Scan for the cell matching the given text and deliver its (x, y) coordinate at center. 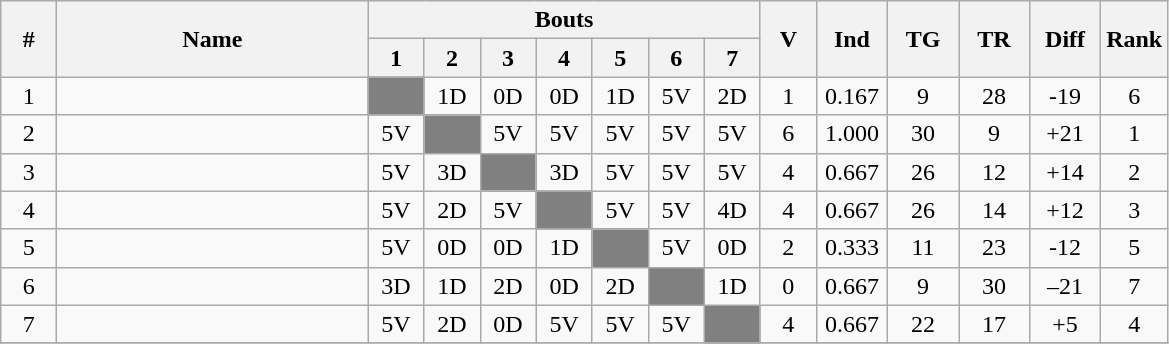
22 (922, 324)
+5 (1066, 324)
+12 (1066, 210)
-12 (1066, 248)
Diff (1066, 39)
4D (732, 210)
12 (994, 172)
11 (922, 248)
V (788, 39)
17 (994, 324)
-19 (1066, 96)
Rank (1134, 39)
–21 (1066, 286)
+21 (1066, 134)
TR (994, 39)
1.000 (852, 134)
+14 (1066, 172)
# (29, 39)
Bouts (564, 20)
28 (994, 96)
Name (212, 39)
14 (994, 210)
0.167 (852, 96)
0 (788, 286)
0.333 (852, 248)
TG (922, 39)
Ind (852, 39)
23 (994, 248)
